Detect which cell encompasses the target text, then output its (x, y) center coordinate. 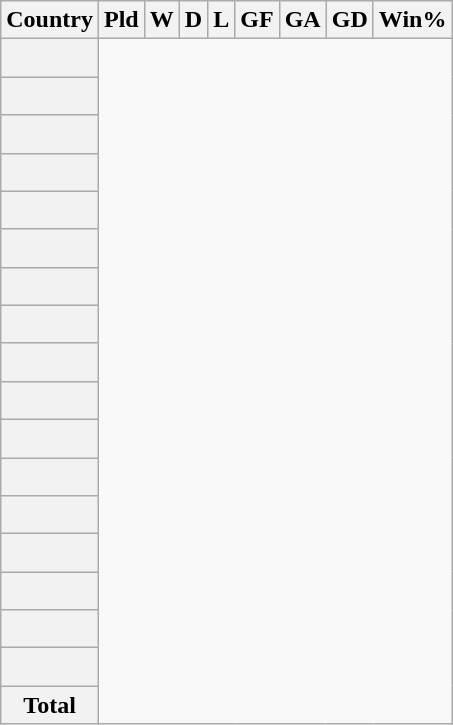
W (162, 20)
GA (302, 20)
GF (257, 20)
Total (50, 705)
L (222, 20)
Country (50, 20)
GD (350, 20)
Pld (121, 20)
Win% (412, 20)
D (193, 20)
